Return [X, Y] of the center of cell containing provided text 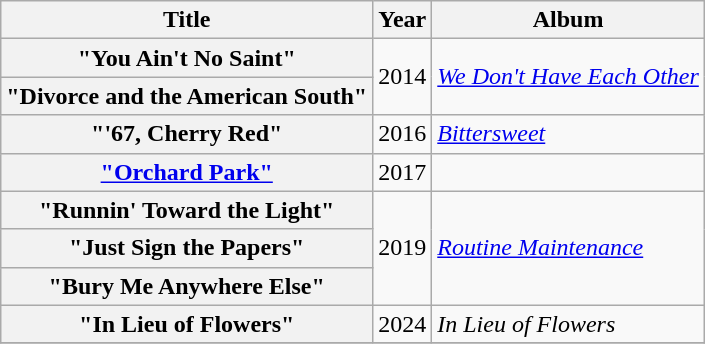
"In Lieu of Flowers" [187, 324]
2017 [402, 172]
Bittersweet [568, 134]
"Runnin' Toward the Light" [187, 210]
Routine Maintenance [568, 248]
"Bury Me Anywhere Else" [187, 286]
We Don't Have Each Other [568, 77]
"Divorce and the American South" [187, 96]
2016 [402, 134]
Title [187, 20]
"You Ain't No Saint" [187, 58]
2019 [402, 248]
2014 [402, 77]
In Lieu of Flowers [568, 324]
"'67, Cherry Red" [187, 134]
Album [568, 20]
"Just Sign the Papers" [187, 248]
"Orchard Park" [187, 172]
2024 [402, 324]
Year [402, 20]
